From the cell containing the given text, extract its center point as [X, Y] coordinate. 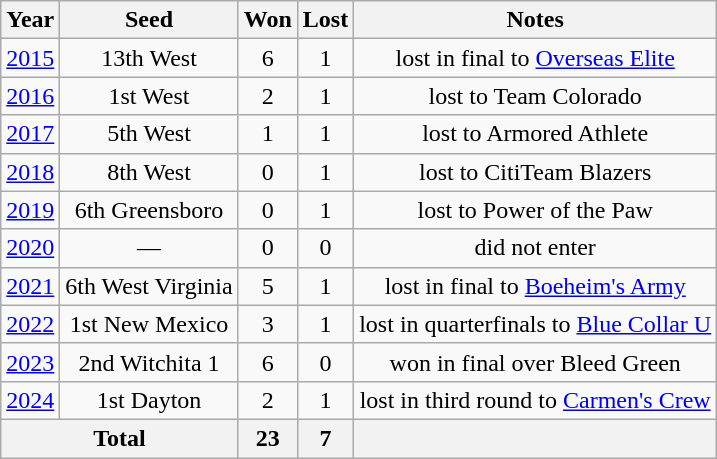
2019 [30, 210]
2022 [30, 324]
1st West [149, 96]
2017 [30, 134]
7 [325, 438]
won in final over Bleed Green [536, 362]
6th West Virginia [149, 286]
2nd Witchita 1 [149, 362]
lost to Team Colorado [536, 96]
lost to Power of the Paw [536, 210]
lost in final to Overseas Elite [536, 58]
2018 [30, 172]
Lost [325, 20]
5 [268, 286]
2016 [30, 96]
lost in quarterfinals to Blue Collar U [536, 324]
1st New Mexico [149, 324]
lost in third round to Carmen's Crew [536, 400]
13th West [149, 58]
3 [268, 324]
2024 [30, 400]
Won [268, 20]
lost in final to Boeheim's Army [536, 286]
did not enter [536, 248]
Year [30, 20]
23 [268, 438]
2023 [30, 362]
2021 [30, 286]
— [149, 248]
1st Dayton [149, 400]
Notes [536, 20]
lost to CitiTeam Blazers [536, 172]
5th West [149, 134]
Total [120, 438]
Seed [149, 20]
8th West [149, 172]
lost to Armored Athlete [536, 134]
6th Greensboro [149, 210]
2015 [30, 58]
2020 [30, 248]
